Detect which cell encompasses the target text, then output its [x, y] center coordinate. 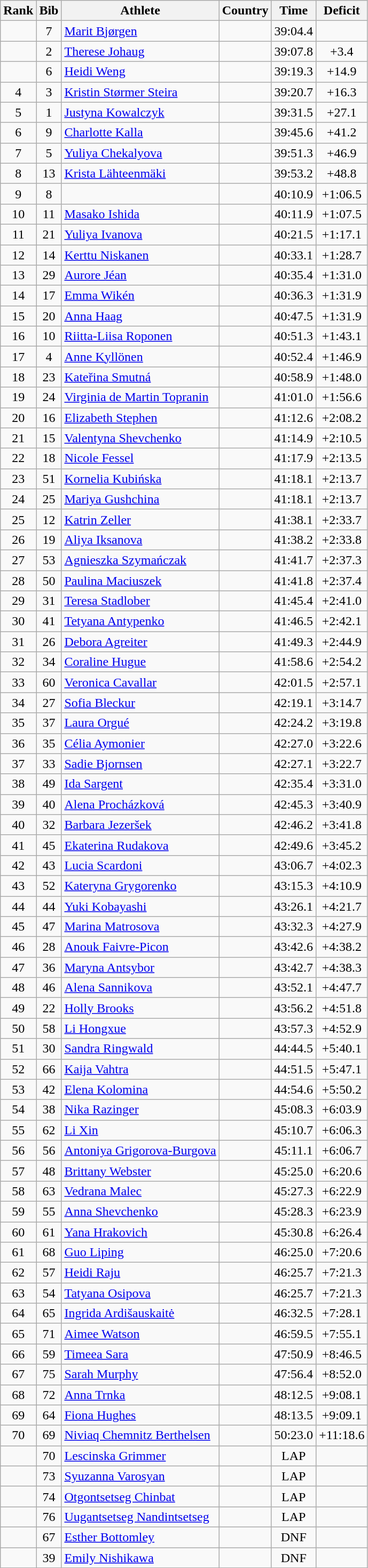
Li Hongxue [140, 1028]
41:58.6 [294, 662]
Virginia de Martin Topranin [140, 397]
+3:31.0 [342, 784]
43:42.6 [294, 947]
+1:31.0 [342, 275]
40:21.5 [294, 234]
Lescinska Grimmer [140, 1456]
41:49.3 [294, 642]
42:19.1 [294, 703]
40:52.4 [294, 357]
+4:02.3 [342, 865]
Heidi Weng [140, 72]
+1:48.0 [342, 377]
43:32.3 [294, 927]
Li Xin [140, 1130]
Otgontsetseg Chinbat [140, 1496]
+4:21.7 [342, 906]
Barbara Jezeršek [140, 825]
+4:47.7 [342, 988]
+6:23.9 [342, 1211]
+1:56.6 [342, 397]
+5:50.2 [342, 1089]
42:27.0 [294, 743]
Guo Liping [140, 1252]
39:51.3 [294, 153]
Anne Kyllönen [140, 357]
+4:10.9 [342, 886]
Teresa Stadlober [140, 601]
41:12.6 [294, 418]
Charlotte Kalla [140, 133]
39:19.3 [294, 72]
+5:47.1 [342, 1069]
42:35.4 [294, 784]
Sarah Murphy [140, 1374]
41:41.7 [294, 560]
42:46.2 [294, 825]
+1:46.9 [342, 357]
Aimee Watson [140, 1334]
76 [49, 1517]
47:50.9 [294, 1354]
44:54.6 [294, 1089]
41:14.9 [294, 438]
Katrin Zeller [140, 519]
Sofia Bleckur [140, 703]
Maryna Antsybor [140, 967]
+1:06.5 [342, 194]
Deficit [342, 11]
45:11.1 [294, 1150]
+4:27.9 [342, 927]
+1:07.5 [342, 214]
+6:20.6 [342, 1171]
Athlete [140, 11]
Ida Sargent [140, 784]
+2:54.2 [342, 662]
Laura Orgué [140, 723]
40:36.3 [294, 296]
Fiona Hughes [140, 1415]
Agnieszka Szymańczak [140, 560]
46:59.5 [294, 1334]
Vedrana Malec [140, 1191]
Marina Matrosova [140, 927]
41:17.9 [294, 458]
Justyna Kowalczyk [140, 112]
Time [294, 11]
39:07.8 [294, 51]
45:08.3 [294, 1110]
39:04.4 [294, 31]
74 [49, 1496]
Anna Shevchenko [140, 1211]
43:06.7 [294, 865]
Nika Razinger [140, 1110]
Uugantsetseg Nandintsetseg [140, 1517]
Timeea Sara [140, 1354]
+7:55.1 [342, 1334]
+3:22.7 [342, 764]
+2:44.9 [342, 642]
46:32.5 [294, 1313]
+11:18.6 [342, 1435]
46:25.0 [294, 1252]
Kerttu Niskanen [140, 255]
43:42.7 [294, 967]
Paulina Maciuszek [140, 580]
Veronica Cavallar [140, 682]
+6:26.4 [342, 1232]
Ingrida Ardišauskaitė [140, 1313]
+6:22.9 [342, 1191]
Valentyna Shevchenko [140, 438]
71 [49, 1334]
Alena Procházková [140, 804]
50:23.0 [294, 1435]
Riitta-Liisa Roponen [140, 336]
Aurore Jéan [140, 275]
+4:51.8 [342, 1008]
44:44.5 [294, 1049]
+2:42.1 [342, 621]
+3:14.7 [342, 703]
+1:28.7 [342, 255]
+2:10.5 [342, 438]
+3:22.6 [342, 743]
+27.1 [342, 112]
+3:19.8 [342, 723]
Sandra Ringwald [140, 1049]
39:45.6 [294, 133]
45:30.8 [294, 1232]
Elizabeth Stephen [140, 418]
39:53.2 [294, 173]
+9:09.1 [342, 1415]
Aliya Iksanova [140, 540]
41:38.1 [294, 519]
Célia Aymonier [140, 743]
45:10.7 [294, 1130]
Emma Wikén [140, 296]
Country [245, 11]
Emily Nishikawa [140, 1558]
Marit Bjørgen [140, 31]
+8:52.0 [342, 1374]
41:01.0 [294, 397]
40:58.9 [294, 377]
Rank [18, 11]
Tatyana Osipova [140, 1293]
41:38.2 [294, 540]
+2:33.7 [342, 519]
+46.9 [342, 153]
+2:13.5 [342, 458]
45:25.0 [294, 1171]
40:33.1 [294, 255]
+2:57.1 [342, 682]
42:24.2 [294, 723]
+2:37.3 [342, 560]
+1:43.1 [342, 336]
40:51.3 [294, 336]
Coraline Hugue [140, 662]
+3:45.2 [342, 845]
75 [49, 1374]
+41.2 [342, 133]
42:49.6 [294, 845]
Brittany Webster [140, 1171]
1 [49, 112]
43:52.1 [294, 988]
Bib [49, 11]
+14.9 [342, 72]
Yuki Kobayashi [140, 906]
40:47.5 [294, 316]
Mariya Gushchina [140, 499]
Anna Trnka [140, 1395]
+8:46.5 [342, 1354]
41:46.5 [294, 621]
41:45.4 [294, 601]
Kristin Størmer Steira [140, 92]
Kateryna Grygorenko [140, 886]
+2:08.2 [342, 418]
+6:06.3 [342, 1130]
39:31.5 [294, 112]
43:26.1 [294, 906]
45:27.3 [294, 1191]
Esther Bottomley [140, 1537]
Kaija Vahtra [140, 1069]
2 [49, 51]
Lucia Scardoni [140, 865]
43:57.3 [294, 1028]
+48.8 [342, 173]
+7:28.1 [342, 1313]
42:45.3 [294, 804]
47:56.4 [294, 1374]
Kateřina Smutná [140, 377]
+4:38.3 [342, 967]
+6:06.7 [342, 1150]
+9:08.1 [342, 1395]
3 [49, 92]
45:28.3 [294, 1211]
48:13.5 [294, 1415]
43:56.2 [294, 1008]
Anouk Faivre-Picon [140, 947]
+3:40.9 [342, 804]
+5:40.1 [342, 1049]
48:12.5 [294, 1395]
Anna Haag [140, 316]
Tetyana Antypenko [140, 621]
44:51.5 [294, 1069]
Ekaterina Rudakova [140, 845]
+2:41.0 [342, 601]
40:10.9 [294, 194]
+1:17.1 [342, 234]
40:35.4 [294, 275]
+3:41.8 [342, 825]
73 [49, 1476]
Sadie Bjornsen [140, 764]
Yuliya Ivanova [140, 234]
Yuliya Chekalyova [140, 153]
Alena Sannikova [140, 988]
39:20.7 [294, 92]
+6:03.9 [342, 1110]
+4:38.2 [342, 947]
Debora Agreiter [140, 642]
Therese Johaug [140, 51]
Elena Kolomina [140, 1089]
42:01.5 [294, 682]
Syuzanna Varosyan [140, 1476]
Heidi Raju [140, 1273]
42:27.1 [294, 764]
Masako Ishida [140, 214]
40:11.9 [294, 214]
+16.3 [342, 92]
43:15.3 [294, 886]
Kornelia Kubińska [140, 479]
Yana Hrakovich [140, 1232]
Nicole Fessel [140, 458]
Holly Brooks [140, 1008]
Antoniya Grigorova-Burgova [140, 1150]
+4:52.9 [342, 1028]
+2:33.8 [342, 540]
+7:20.6 [342, 1252]
Niviaq Chemnitz Berthelsen [140, 1435]
Krista Lähteenmäki [140, 173]
+3.4 [342, 51]
+2:37.4 [342, 580]
41:41.8 [294, 580]
72 [49, 1395]
